Find where the given text appears and provide that cell's center as [X, Y] coordinate. 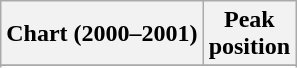
Peakposition [249, 34]
Chart (2000–2001) [102, 34]
